Return (X, Y) of the center of cell containing provided text 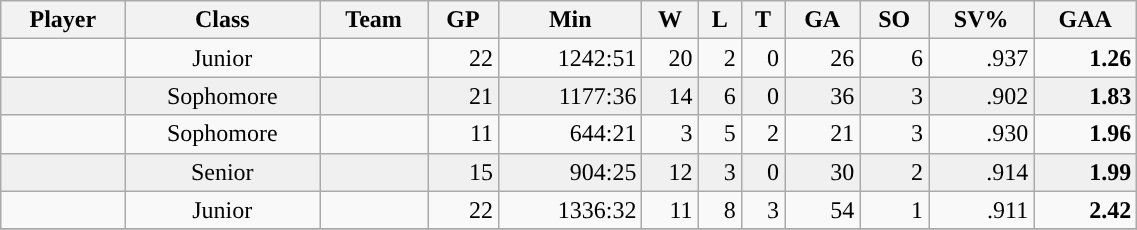
.930 (982, 134)
W (670, 20)
Senior (222, 172)
1.26 (1086, 58)
904:25 (570, 172)
15 (464, 172)
5 (720, 134)
14 (670, 96)
1336:32 (570, 210)
1177:36 (570, 96)
Player (63, 20)
1 (894, 210)
20 (670, 58)
30 (822, 172)
GAA (1086, 20)
1.83 (1086, 96)
T (762, 20)
1.96 (1086, 134)
Class (222, 20)
Min (570, 20)
54 (822, 210)
Team (374, 20)
36 (822, 96)
GA (822, 20)
SO (894, 20)
1242:51 (570, 58)
2.42 (1086, 210)
644:21 (570, 134)
1.99 (1086, 172)
.911 (982, 210)
.902 (982, 96)
GP (464, 20)
SV% (982, 20)
26 (822, 58)
.937 (982, 58)
12 (670, 172)
L (720, 20)
8 (720, 210)
.914 (982, 172)
